Search for the cell housing the specified text and yield its [X, Y] center coordinate. 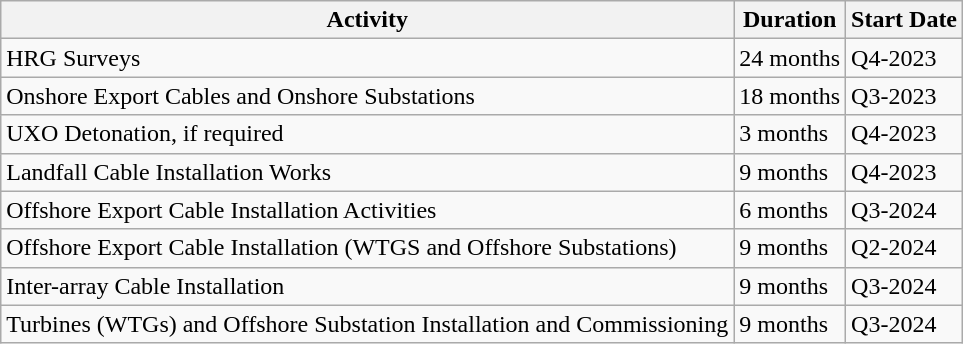
Turbines (WTGs) and Offshore Substation Installation and Commissioning [368, 324]
HRG Surveys [368, 58]
Offshore Export Cable Installation (WTGS and Offshore Substations) [368, 248]
UXO Detonation, if required [368, 134]
Q2-2024 [904, 248]
Inter-array Cable Installation [368, 286]
Q3-2023 [904, 96]
18 months [790, 96]
Activity [368, 20]
3 months [790, 134]
Start Date [904, 20]
6 months [790, 210]
Onshore Export Cables and Onshore Substations [368, 96]
Duration [790, 20]
24 months [790, 58]
Offshore Export Cable Installation Activities [368, 210]
Landfall Cable Installation Works [368, 172]
